Pinpoint the cell where the given text exists, returning its (x, y) midpoint coordinate. 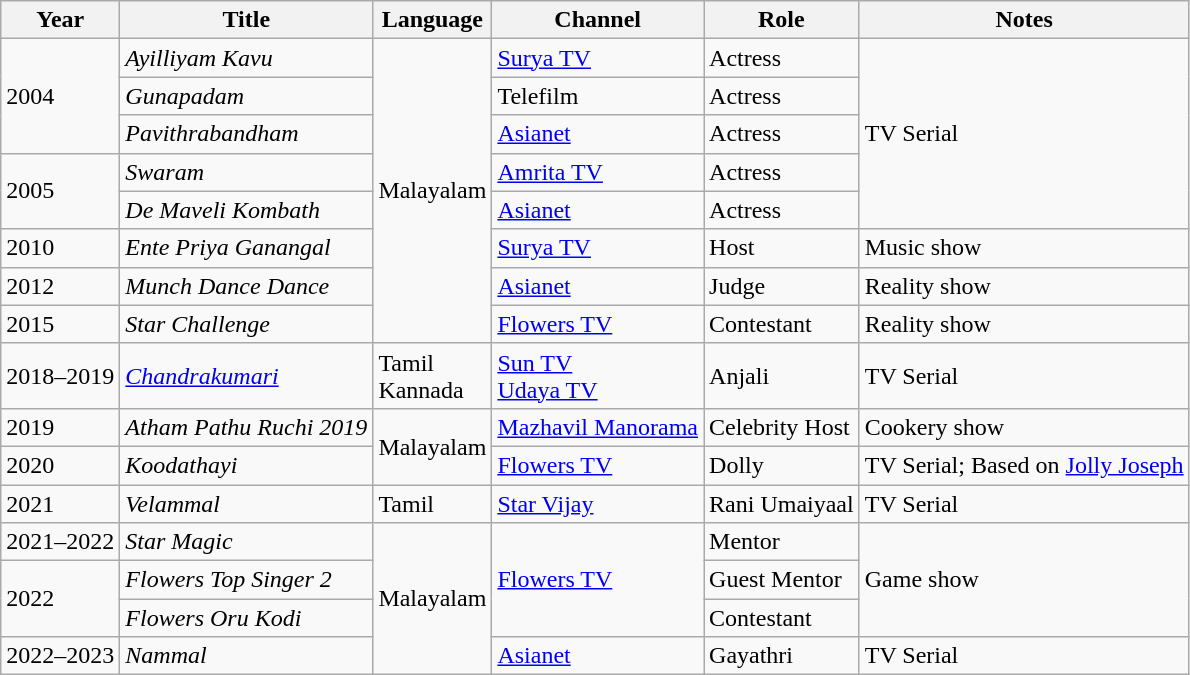
2004 (60, 96)
Celebrity Host (782, 427)
2021 (60, 503)
Channel (598, 20)
Notes (1024, 20)
Title (246, 20)
Star Challenge (246, 324)
2021–2022 (60, 542)
Tamil Kannada (432, 376)
Ayilliyam Kavu (246, 58)
2022–2023 (60, 656)
Cookery show (1024, 427)
Telefilm (598, 96)
Mazhavil Manorama (598, 427)
Flowers Oru Kodi (246, 618)
Anjali (782, 376)
Atham Pathu Ruchi 2019 (246, 427)
2012 (60, 286)
2019 (60, 427)
Role (782, 20)
Game show (1024, 580)
Amrita TV (598, 172)
Rani Umaiyaal (782, 503)
Judge (782, 286)
2022 (60, 599)
Gunapadam (246, 96)
Sun TV Udaya TV (598, 376)
Language (432, 20)
Star Magic (246, 542)
2018–2019 (60, 376)
Nammal (246, 656)
Tamil (432, 503)
TV Serial; Based on Jolly Joseph (1024, 465)
Munch Dance Dance (246, 286)
Chandrakumari (246, 376)
Flowers Top Singer 2 (246, 580)
2005 (60, 191)
Swaram (246, 172)
Gayathri (782, 656)
2020 (60, 465)
2010 (60, 248)
Year (60, 20)
Guest Mentor (782, 580)
Velammal (246, 503)
Star Vijay (598, 503)
Host (782, 248)
2015 (60, 324)
De Maveli Kombath (246, 210)
Mentor (782, 542)
Pavithrabandham (246, 134)
Ente Priya Ganangal (246, 248)
Music show (1024, 248)
Koodathayi (246, 465)
Dolly (782, 465)
